Scan for the cell matching the given text and deliver its [X, Y] coordinate at center. 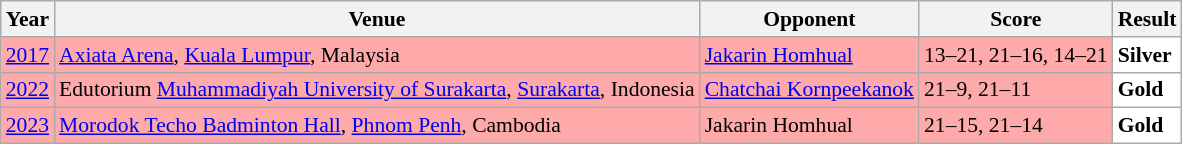
2023 [28, 126]
2022 [28, 90]
Opponent [810, 19]
Edutorium Muhammadiyah University of Surakarta, Surakarta, Indonesia [377, 90]
Morodok Techo Badminton Hall, Phnom Penh, Cambodia [377, 126]
Result [1148, 19]
Year [28, 19]
21–9, 21–11 [1016, 90]
Venue [377, 19]
Chatchai Kornpeekanok [810, 90]
13–21, 21–16, 14–21 [1016, 55]
Silver [1148, 55]
Axiata Arena, Kuala Lumpur, Malaysia [377, 55]
2017 [28, 55]
21–15, 21–14 [1016, 126]
Score [1016, 19]
